Search for the cell housing the specified text and yield its [X, Y] center coordinate. 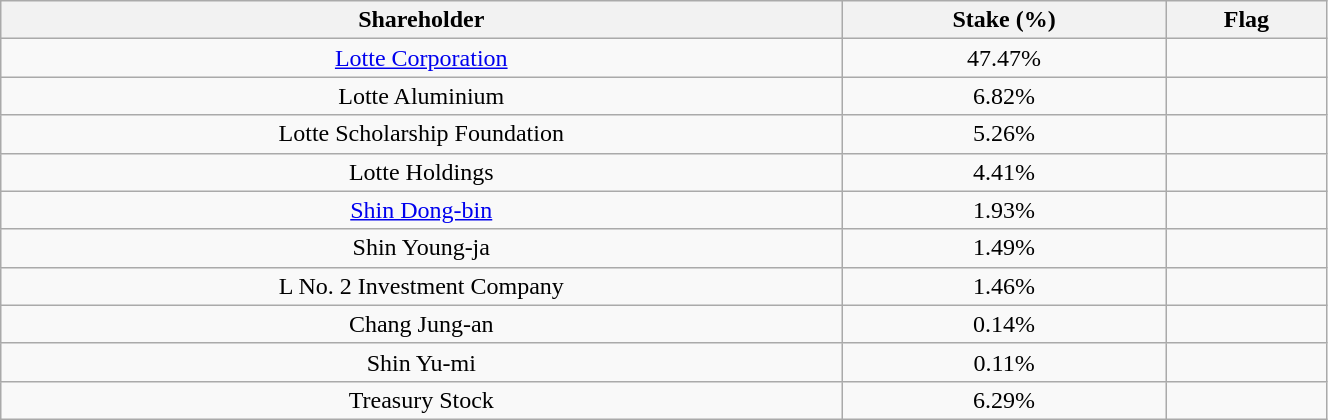
L No. 2 Investment Company [422, 286]
Lotte Aluminium [422, 96]
Shin Dong-bin [422, 210]
Shin Young-ja [422, 248]
Lotte Scholarship Foundation [422, 134]
1.49% [1004, 248]
Shin Yu-mi [422, 362]
1.93% [1004, 210]
Shareholder [422, 20]
47.47% [1004, 58]
Stake (%) [1004, 20]
Lotte Corporation [422, 58]
Treasury Stock [422, 400]
6.29% [1004, 400]
0.11% [1004, 362]
6.82% [1004, 96]
Chang Jung-an [422, 324]
Lotte Holdings [422, 172]
5.26% [1004, 134]
1.46% [1004, 286]
4.41% [1004, 172]
0.14% [1004, 324]
Flag [1246, 20]
